Output the (X, Y) coordinate of the center of the cell containing the given text.  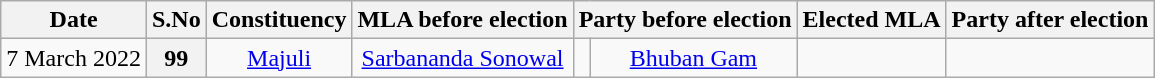
Constituency (279, 20)
Party after election (1050, 20)
MLA before election (462, 20)
7 March 2022 (74, 58)
Date (74, 20)
Sarbananda Sonowal (462, 58)
Elected MLA (872, 20)
99 (176, 58)
Bhuban Gam (694, 58)
Party before election (685, 20)
Majuli (279, 58)
S.No (176, 20)
